Detect which cell encompasses the target text, then output its (x, y) center coordinate. 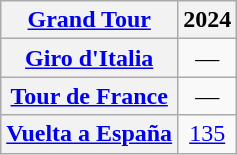
Grand Tour (90, 20)
Vuelta a España (90, 134)
135 (208, 134)
Tour de France (90, 96)
2024 (208, 20)
Giro d'Italia (90, 58)
